Provide the [X, Y] coordinate of the cell's center where the given text is located.  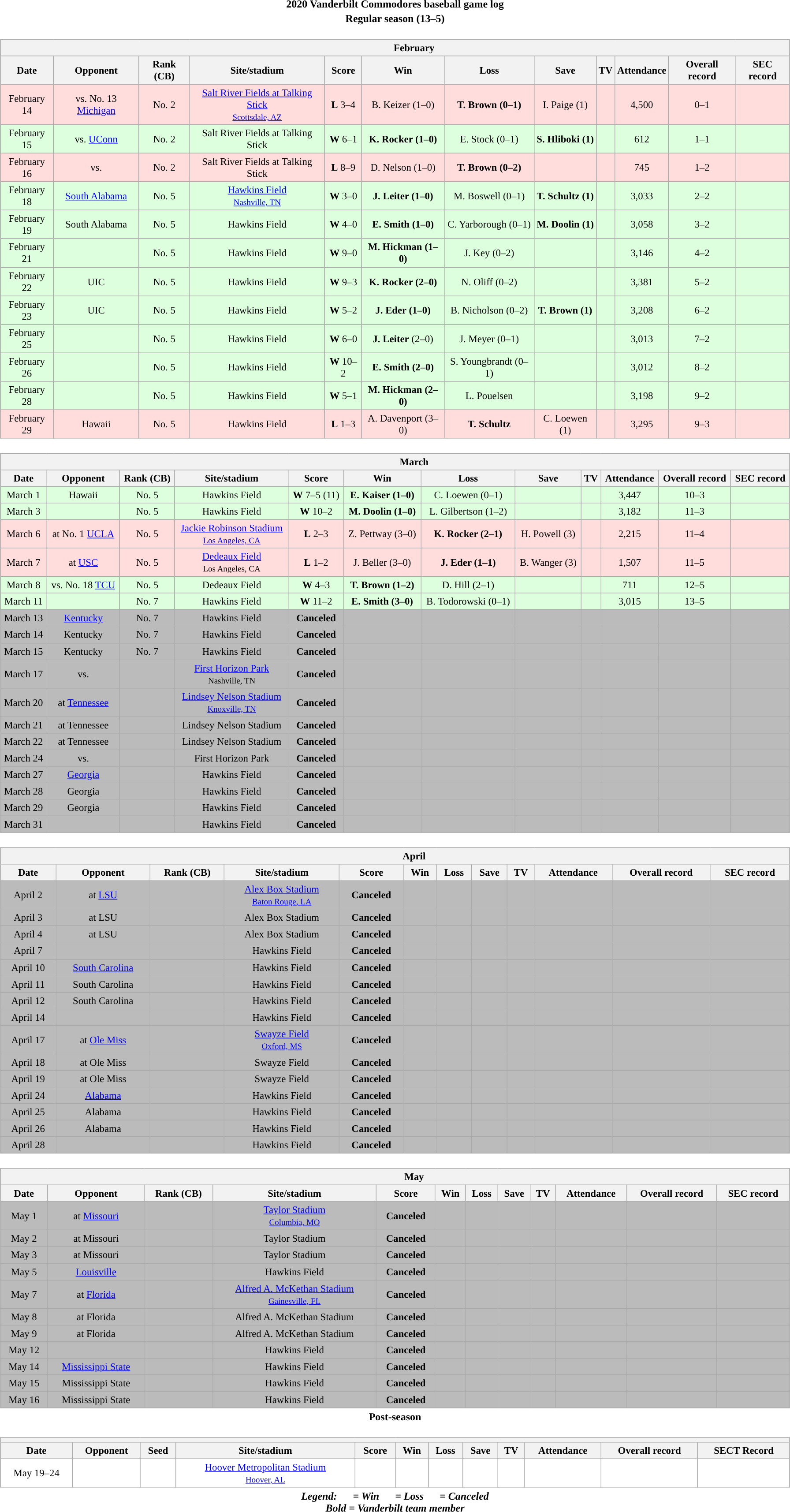
3,012 [642, 367]
March 1 [24, 495]
W 6–0 [343, 339]
March 15 [24, 651]
March 17 [24, 674]
3,295 [642, 424]
3,381 [642, 281]
February 28 [27, 395]
M. Hickman (1–0) [403, 253]
March 6 [24, 534]
13–5 [694, 601]
March 29 [24, 808]
vs. No. 18 TCU [83, 585]
7–2 [702, 339]
at No. 1 UCLA [83, 534]
M. Boswell (0–1) [489, 196]
March 14 [24, 635]
3,013 [642, 339]
K. Rocker (2–0) [403, 281]
9–3 [702, 424]
May 5 [24, 1272]
March 22 [24, 741]
K. Rocker (1–0) [403, 139]
S. Youngbrandt (0–1) [489, 367]
March 20 [24, 702]
W 5–2 [343, 310]
B. Wanger (3) [548, 563]
3,182 [630, 511]
L. Gilbertson (1–2) [468, 511]
First Horizon ParkNashville, TN [232, 674]
3,146 [642, 253]
N. Oliff (0–2) [489, 281]
SECT Record [744, 1451]
March 7 [24, 563]
Taylor StadiumColumbia, MO [294, 1216]
11–3 [694, 511]
W 3–0 [343, 196]
T. Brown (1) [565, 310]
T. Schultz [489, 424]
C. Loewen (0–1) [468, 495]
February 19 [27, 225]
Hoover Metropolitan StadiumHoover, AL [265, 1473]
May 3 [24, 1255]
Jackie Robinson StadiumLos Angeles, CA [232, 534]
Lindsey Nelson StadiumKnoxville, TN [232, 702]
Alfred A. McKethan StadiumGainesville, FL [294, 1295]
D. Nelson (1–0) [403, 168]
First Horizon Park [232, 758]
E. Smith (3–0) [382, 601]
April 3 [28, 918]
3,058 [642, 225]
L 1–3 [343, 424]
3–2 [702, 225]
April 18 [28, 1062]
March 28 [24, 791]
E. Smith (2–0) [403, 367]
M. Doolin (1–0) [382, 511]
April 28 [28, 1145]
April 14 [28, 1017]
Z. Pettway (3–0) [382, 534]
3,198 [642, 395]
February 14 [27, 105]
Louisville [96, 1272]
W 6–1 [343, 139]
April 26 [28, 1128]
March 11 [24, 601]
J. Meyer (0–1) [489, 339]
2,215 [630, 534]
April 7 [28, 951]
vs. UConn [96, 139]
D. Hill (2–1) [468, 585]
L 2–3 [316, 534]
April 25 [28, 1112]
W 7–5 (11) [316, 495]
W 4–3 [316, 585]
February 21 [27, 253]
E. Smith (1–0) [403, 225]
T. Brown (0–1) [489, 105]
4,500 [642, 105]
K. Rocker (2–1) [468, 534]
W 11–2 [316, 601]
L 3–4 [343, 105]
February 16 [27, 168]
May 12 [24, 1350]
April 2 [28, 895]
March 27 [24, 775]
B. Nicholson (0–2) [489, 310]
L 8–9 [343, 168]
T. Brown (1–2) [382, 585]
March 3 [24, 511]
April 19 [28, 1079]
February 29 [27, 424]
May 8 [24, 1317]
M. Doolin (1) [565, 225]
E. Kaiser (1–0) [382, 495]
Dedeaux FieldLos Angeles, CA [232, 563]
A. Davenport (3–0) [403, 424]
E. Stock (0–1) [489, 139]
February 26 [27, 367]
J. Eder (1–1) [468, 563]
April 17 [28, 1040]
March 8 [24, 585]
4–2 [702, 253]
April 10 [28, 967]
April 24 [28, 1095]
612 [642, 139]
February 18 [27, 196]
Swayze FieldOxford, MS [282, 1040]
April 4 [28, 934]
3,015 [630, 601]
February 22 [27, 281]
J. Beller (3–0) [382, 563]
February 15 [27, 139]
711 [630, 585]
12–5 [694, 585]
May 15 [24, 1383]
B. Todorowski (0–1) [468, 601]
I. Paige (1) [565, 105]
W 4–0 [343, 225]
February [395, 48]
April [395, 856]
March [395, 462]
April 11 [28, 984]
Alex Box StadiumBaton Rouge, LA [282, 895]
May 14 [24, 1366]
1,507 [630, 563]
March 24 [24, 758]
6–2 [702, 310]
J. Key (0–2) [489, 253]
T. Schultz (1) [565, 196]
1–2 [702, 168]
3,447 [630, 495]
11–4 [694, 534]
May 9 [24, 1333]
May 2 [24, 1239]
5–2 [702, 281]
L. Pouelsen [489, 395]
B. Keizer (1–0) [403, 105]
11–5 [694, 563]
W 9–3 [343, 281]
Hawkins FieldNashville, TN [257, 196]
February 23 [27, 310]
May 7 [24, 1295]
Dedeaux Field [232, 585]
at USC [83, 563]
L 1–2 [316, 563]
1–1 [702, 139]
May 16 [24, 1400]
10–3 [694, 495]
February 25 [27, 339]
Seed [158, 1451]
2–2 [702, 196]
3,208 [642, 310]
J. Leiter (1–0) [403, 196]
April 12 [28, 1001]
March 31 [24, 824]
9–2 [702, 395]
vs. No. 13 Michigan [96, 105]
March 21 [24, 725]
May 19–24 [37, 1473]
M. Hickman (2–0) [403, 395]
C. Yarborough (0–1) [489, 225]
March 13 [24, 618]
W 9–0 [343, 253]
8–2 [702, 367]
W 5–1 [343, 395]
J. Leiter (2–0) [403, 339]
J. Eder (1–0) [403, 310]
3,033 [642, 196]
Salt River Fields at Talking StickScottsdale, AZ [257, 105]
May [395, 1177]
S. Hliboki (1) [565, 139]
T. Brown (0–2) [489, 168]
C. Loewen (1) [565, 424]
0–1 [702, 105]
745 [642, 168]
H. Powell (3) [548, 534]
May 1 [24, 1216]
